Pinpoint the cell where the given text exists, returning its (x, y) midpoint coordinate. 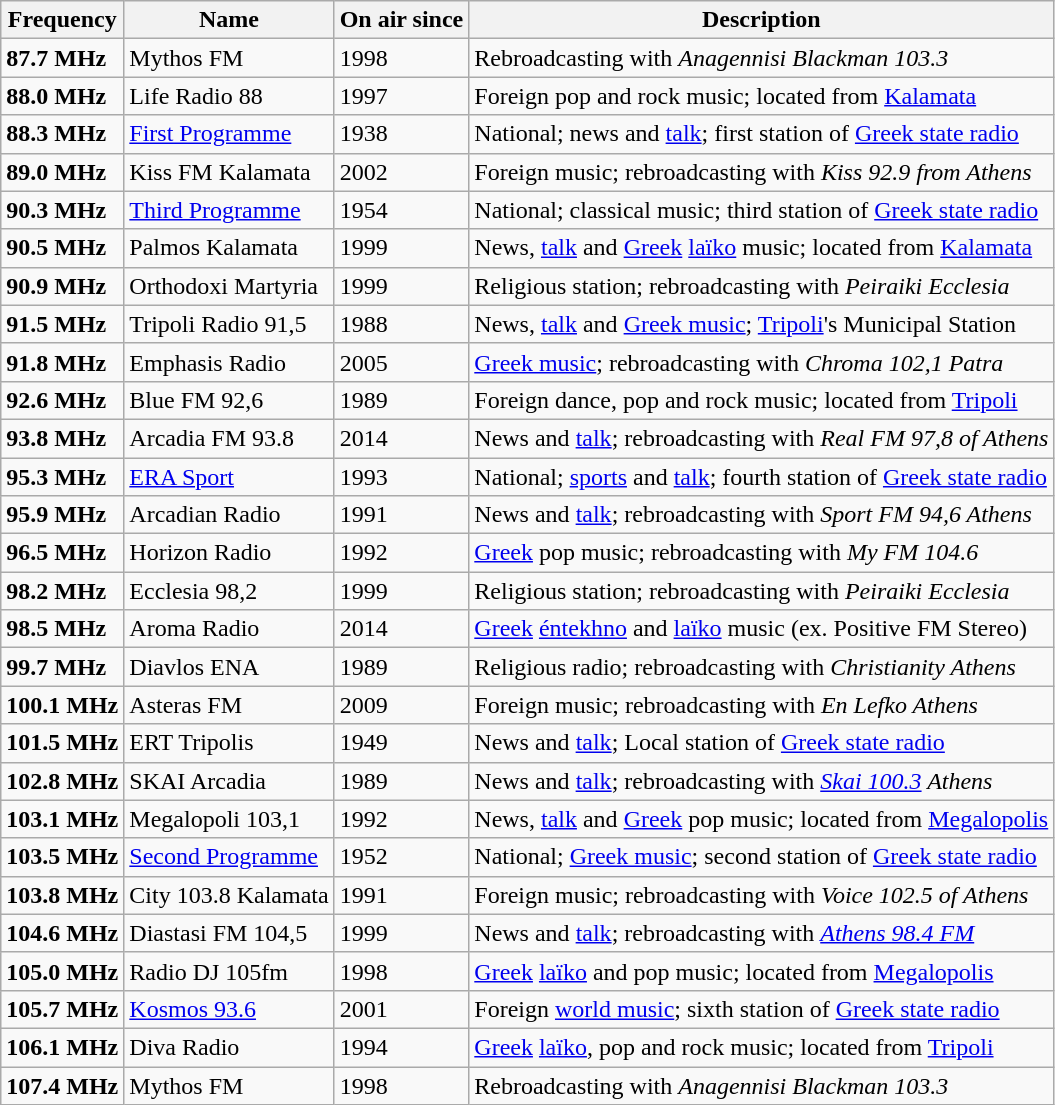
National; Greek music; second station of Greek state radio (762, 857)
ERT Tripolis (229, 743)
1938 (402, 134)
96.5 MHz (62, 553)
95.3 MHz (62, 477)
Foreign pop and rock music; located from Kalamata (762, 96)
102.8 MHz (62, 781)
106.1 MHz (62, 1047)
1952 (402, 857)
1988 (402, 324)
Foreign music; rebroadcasting with Kiss 92.9 from Athens (762, 172)
Ecclesia 98,2 (229, 591)
98.2 MHz (62, 591)
Kiss FM Kalamata (229, 172)
Foreign dance, pop and rock music; located from Tripoli (762, 400)
89.0 MHz (62, 172)
Emphasis Radio (229, 362)
News and talk; rebroadcasting with Sport FM 94,6 Athens (762, 515)
Third Programme (229, 210)
Greek music; rebroadcasting with Chroma 102,1 Patra (762, 362)
2009 (402, 705)
1954 (402, 210)
City 103.8 Kalamata (229, 895)
Aroma Radio (229, 629)
Tripoli Radio 91,5 (229, 324)
Foreign music; rebroadcasting with Voice 102.5 of Athens (762, 895)
90.9 MHz (62, 286)
ERA Sport (229, 477)
Kosmos 93.6 (229, 1009)
Description (762, 20)
Orthodoxi Martyria (229, 286)
SKAI Arcadia (229, 781)
Diavlos ENA (229, 667)
National; classical music; third station of Greek state radio (762, 210)
1993 (402, 477)
On air since (402, 20)
Foreign music; rebroadcasting with En Lefko Athens (762, 705)
News and talk; rebroadcasting with Skai 100.3 Athens (762, 781)
2002 (402, 172)
1997 (402, 96)
105.0 MHz (62, 971)
103.1 MHz (62, 819)
News and talk; rebroadcasting with Athens 98.4 FM (762, 933)
Diastasi FM 104,5 (229, 933)
88.3 MHz (62, 134)
Second Programme (229, 857)
Arcadian Radio (229, 515)
Palmos Kalamata (229, 248)
Life Radio 88 (229, 96)
90.3 MHz (62, 210)
Greek éntekhno and laïko music (ex. Positive FM Stereo) (762, 629)
1949 (402, 743)
Arcadia FM 93.8 (229, 438)
News, talk and Greek pop music; located from Megalopolis (762, 819)
National; news and talk; first station of Greek state radio (762, 134)
Blue FM 92,6 (229, 400)
88.0 MHz (62, 96)
Religious radio; rebroadcasting with Christianity Athens (762, 667)
Horizon Radio (229, 553)
Greek laïko, pop and rock music; located from Tripoli (762, 1047)
105.7 MHz (62, 1009)
1994 (402, 1047)
103.5 MHz (62, 857)
Frequency (62, 20)
News and talk; Local station of Greek state radio (762, 743)
101.5 MHz (62, 743)
98.5 MHz (62, 629)
Greek pop music; rebroadcasting with My FM 104.6 (762, 553)
95.9 MHz (62, 515)
News, talk and Greek laïko music; located from Kalamata (762, 248)
Name (229, 20)
Asteras FM (229, 705)
93.8 MHz (62, 438)
First Programme (229, 134)
Megalopoli 103,1 (229, 819)
Diva Radio (229, 1047)
2001 (402, 1009)
91.8 MHz (62, 362)
107.4 MHz (62, 1085)
92.6 MHz (62, 400)
103.8 MHz (62, 895)
News, talk and Greek music; Tripoli's Municipal Station (762, 324)
Greek laïko and pop music; located from Megalopolis (762, 971)
104.6 MHz (62, 933)
99.7 MHz (62, 667)
87.7 MHz (62, 58)
National; sports and talk; fourth station of Greek state radio (762, 477)
100.1 MHz (62, 705)
91.5 MHz (62, 324)
2005 (402, 362)
Foreign world music; sixth station of Greek state radio (762, 1009)
Radio DJ 105fm (229, 971)
News and talk; rebroadcasting with Real FM 97,8 of Athens (762, 438)
90.5 MHz (62, 248)
